For the text-containing cell, return its midpoint in [X, Y] coordinate format. 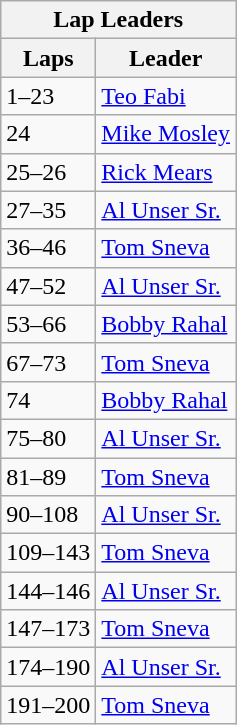
47–52 [48, 286]
90–108 [48, 515]
Teo Fabi [166, 96]
Laps [48, 58]
74 [48, 400]
67–73 [48, 362]
147–173 [48, 629]
Rick Mears [166, 172]
25–26 [48, 172]
27–35 [48, 210]
81–89 [48, 477]
24 [48, 134]
53–66 [48, 324]
75–80 [48, 438]
109–143 [48, 553]
Leader [166, 58]
191–200 [48, 705]
1–23 [48, 96]
36–46 [48, 248]
174–190 [48, 667]
Lap Leaders [118, 20]
Mike Mosley [166, 134]
144–146 [48, 591]
